Find where the given text appears and provide that cell's center as [X, Y] coordinate. 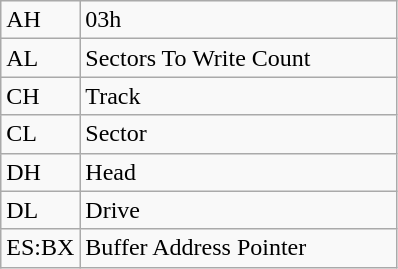
DL [40, 210]
AL [40, 58]
Track [238, 96]
Sector [238, 134]
Drive [238, 210]
ES:BX [40, 248]
AH [40, 20]
03h [238, 20]
Sectors To Write Count [238, 58]
Head [238, 172]
CL [40, 134]
CH [40, 96]
Buffer Address Pointer [238, 248]
DH [40, 172]
